Locate the cell with the specified text and output its [x, y] center coordinate. 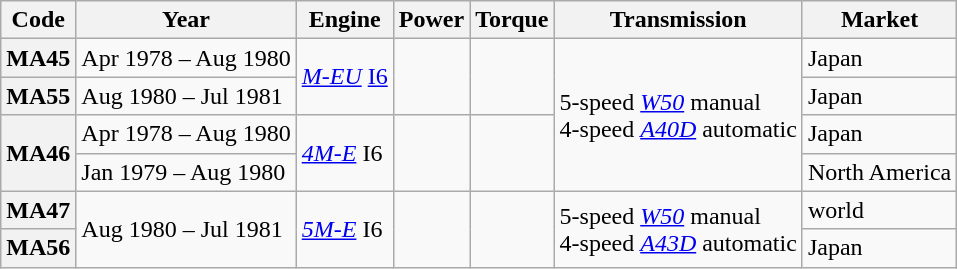
Engine [344, 20]
MA55 [38, 96]
Power [431, 20]
MA47 [38, 210]
MA45 [38, 58]
North America [879, 172]
5-speed W50 manual4-speed A43D automatic [678, 229]
M-EU I6 [344, 77]
Market [879, 20]
5M-E I6 [344, 229]
Jan 1979 – Aug 1980 [186, 172]
MA56 [38, 248]
5-speed W50 manual4-speed A40D automatic [678, 115]
MA46 [38, 153]
world [879, 210]
Code [38, 20]
Transmission [678, 20]
Year [186, 20]
4M-E I6 [344, 153]
Torque [512, 20]
